Find where the given text appears and provide that cell's center as [X, Y] coordinate. 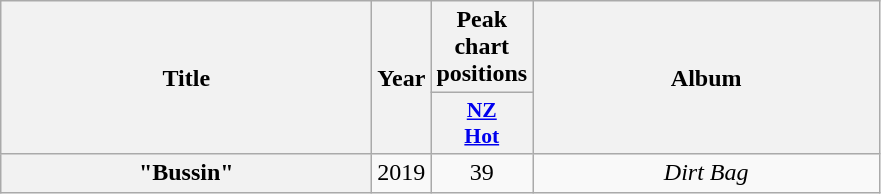
Album [706, 78]
NZHot [482, 124]
39 [482, 173]
2019 [402, 173]
Year [402, 78]
Title [186, 78]
Peak chart positions [482, 47]
"Bussin" [186, 173]
Dirt Bag [706, 173]
